Determine the [X, Y] coordinate at the center of the cell enclosing the given text.  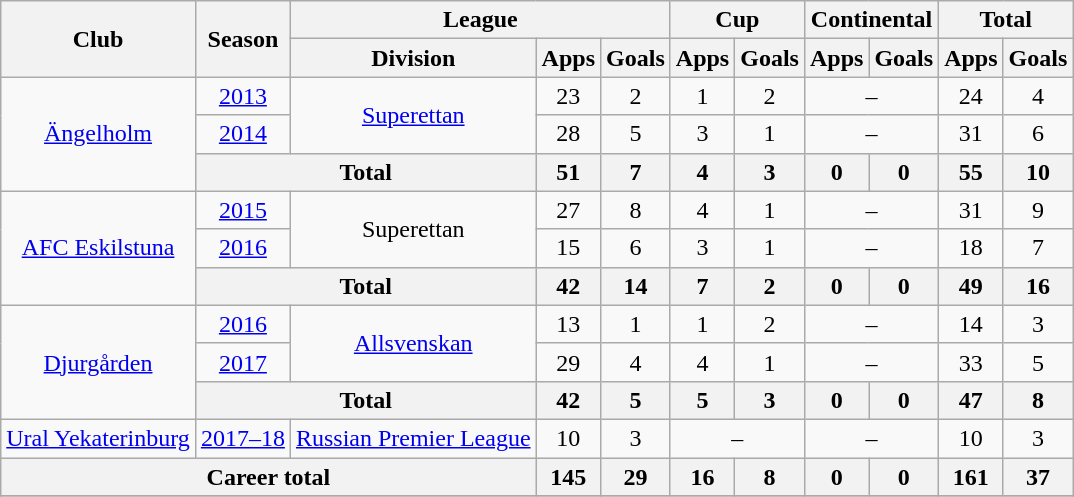
23 [568, 96]
47 [971, 400]
9 [1038, 210]
2017–18 [242, 438]
49 [971, 286]
Division [413, 58]
Cup [737, 20]
145 [568, 477]
2015 [242, 210]
AFC Eskilstuna [98, 248]
13 [568, 324]
Ängelholm [98, 134]
Ural Yekaterinburg [98, 438]
15 [568, 248]
51 [568, 172]
161 [971, 477]
Djurgården [98, 362]
27 [568, 210]
24 [971, 96]
28 [568, 134]
2014 [242, 134]
Continental [871, 20]
2017 [242, 362]
Career total [268, 477]
Russian Premier League [413, 438]
2013 [242, 96]
33 [971, 362]
37 [1038, 477]
Allsvenskan [413, 343]
55 [971, 172]
Season [242, 39]
18 [971, 248]
League [480, 20]
Club [98, 39]
